Detect which cell encompasses the target text, then output its (X, Y) center coordinate. 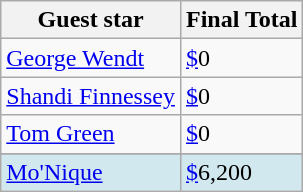
Tom Green (91, 134)
Mo'Nique (91, 172)
$6,200 (241, 172)
Shandi Finnessey (91, 96)
Guest star (91, 20)
Final Total (241, 20)
George Wendt (91, 58)
